Provide the (X, Y) coordinate of the cell's center where the given text is located.  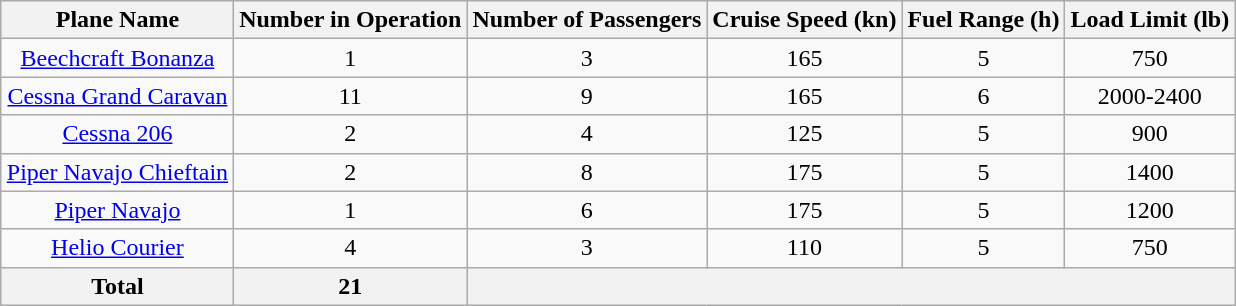
Cessna Grand Caravan (117, 96)
Cessna 206 (117, 134)
Plane Name (117, 20)
2000-2400 (1150, 96)
Piper Navajo (117, 210)
Fuel Range (h) (984, 20)
1200 (1150, 210)
8 (587, 172)
Load Limit (lb) (1150, 20)
21 (350, 286)
900 (1150, 134)
Total (117, 286)
Number of Passengers (587, 20)
Number in Operation (350, 20)
Piper Navajo Chieftain (117, 172)
Beechcraft Bonanza (117, 58)
Helio Courier (117, 248)
125 (804, 134)
9 (587, 96)
1400 (1150, 172)
110 (804, 248)
Cruise Speed (kn) (804, 20)
11 (350, 96)
